Identify which cell holds the provided text, then report its [x, y] central coordinate. 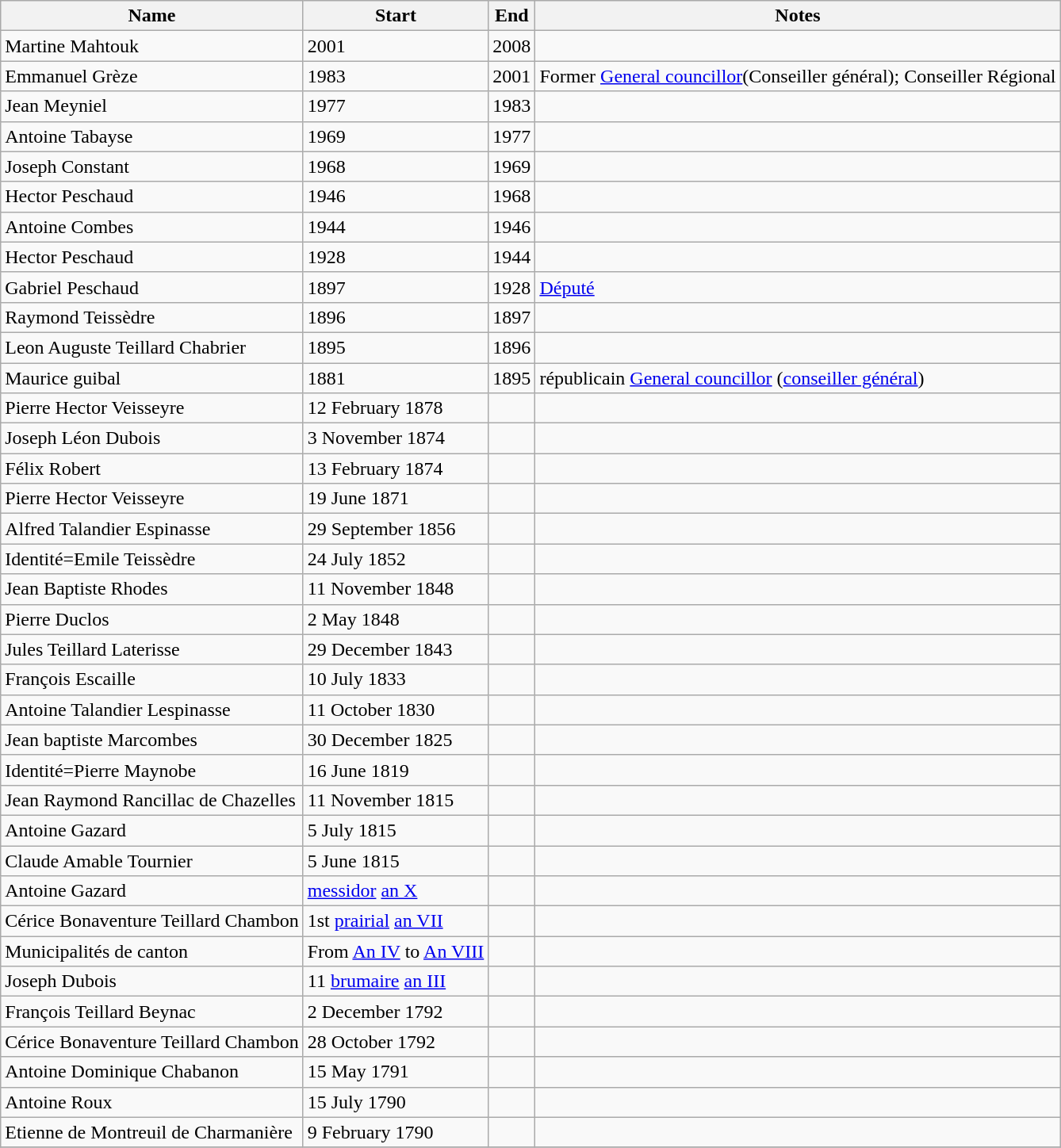
Antoine Roux [152, 1102]
Notes [798, 16]
Municipalités de canton [152, 951]
Joseph Dubois [152, 982]
Jean baptiste Marcombes [152, 740]
Martine Mahtouk [152, 46]
Name [152, 16]
François Teillard Beynac [152, 1012]
Claude Amable Tournier [152, 860]
Jean Meyniel [152, 106]
2 December 1792 [396, 1012]
1881 [396, 378]
3 November 1874 [396, 438]
Identité=Emile Teissèdre [152, 559]
29 December 1843 [396, 649]
15 May 1791 [396, 1072]
Antoine Talandier Lespinasse [152, 710]
Maurice guibal [152, 378]
13 February 1874 [396, 469]
28 October 1792 [396, 1042]
François Escaille [152, 679]
Start [396, 16]
12 February 1878 [396, 408]
11 October 1830 [396, 710]
30 December 1825 [396, 740]
1st prairial an VII [396, 921]
11 November 1848 [396, 589]
Raymond Teissèdre [152, 317]
Leon Auguste Teillard Chabrier [152, 347]
Joseph Léon Dubois [152, 438]
Former General councillor(Conseiller général); Conseiller Régional [798, 76]
2008 [512, 46]
11 November 1815 [396, 800]
15 July 1790 [396, 1102]
républicain General councillor (conseiller général) [798, 378]
End [512, 16]
Joseph Constant [152, 166]
Antoine Combes [152, 227]
Jules Teillard Laterisse [152, 649]
5 June 1815 [396, 860]
Antoine Dominique Chabanon [152, 1072]
Antoine Tabayse [152, 136]
Député [798, 287]
10 July 1833 [396, 679]
16 June 1819 [396, 770]
Alfred Talandier Espinasse [152, 529]
Gabriel Peschaud [152, 287]
Emmanuel Grèze [152, 76]
5 July 1815 [396, 830]
Jean Baptiste Rhodes [152, 589]
19 June 1871 [396, 499]
Félix Robert [152, 469]
29 September 1856 [396, 529]
11 brumaire an III [396, 982]
2 May 1848 [396, 619]
messidor an X [396, 891]
From An IV to An VIII [396, 951]
Pierre Duclos [152, 619]
Etienne de Montreuil de Charmanière [152, 1132]
9 February 1790 [396, 1132]
Identité=Pierre Maynobe [152, 770]
24 July 1852 [396, 559]
Jean Raymond Rancillac de Chazelles [152, 800]
